Search for the cell housing the specified text and yield its (X, Y) center coordinate. 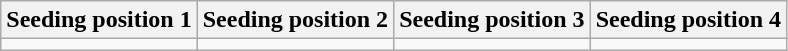
Seeding position 1 (99, 20)
Seeding position 3 (492, 20)
Seeding position 4 (688, 20)
Seeding position 2 (295, 20)
